From the cell containing the given text, extract its center point as [x, y] coordinate. 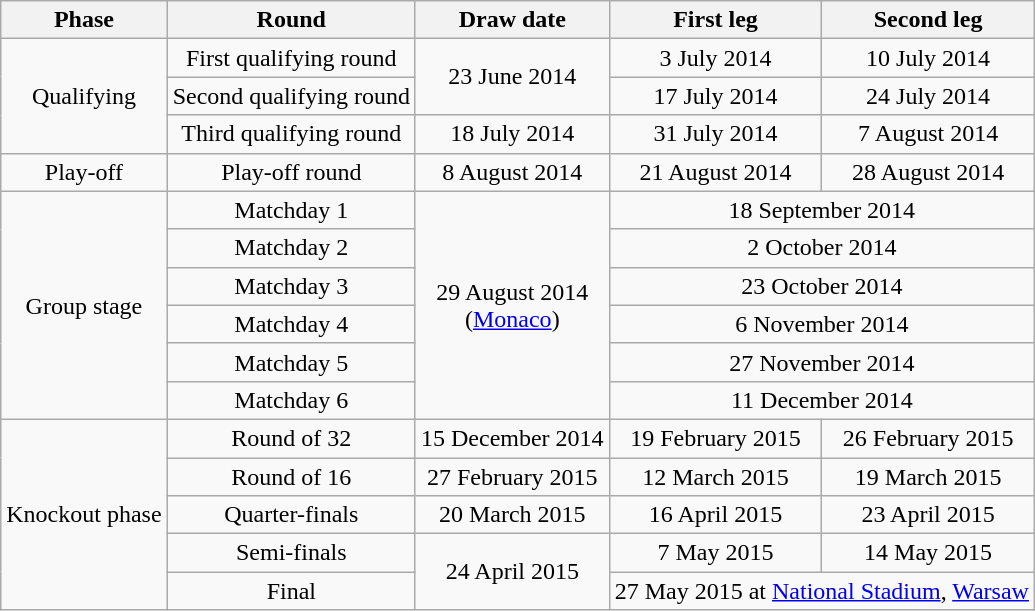
Group stage [84, 305]
18 September 2014 [822, 210]
27 May 2015 at National Stadium, Warsaw [822, 591]
21 August 2014 [716, 172]
28 August 2014 [928, 172]
Qualifying [84, 96]
16 April 2015 [716, 515]
24 April 2015 [512, 572]
Second leg [928, 20]
15 December 2014 [512, 438]
Final [291, 591]
31 July 2014 [716, 134]
Play-off round [291, 172]
10 July 2014 [928, 58]
Phase [84, 20]
Draw date [512, 20]
Semi-finals [291, 553]
6 November 2014 [822, 324]
Matchday 4 [291, 324]
19 March 2015 [928, 477]
Second qualifying round [291, 96]
7 May 2015 [716, 553]
3 July 2014 [716, 58]
Matchday 3 [291, 286]
24 July 2014 [928, 96]
2 October 2014 [822, 248]
29 August 2014(Monaco) [512, 305]
8 August 2014 [512, 172]
Round [291, 20]
Round of 16 [291, 477]
27 November 2014 [822, 362]
23 April 2015 [928, 515]
Matchday 1 [291, 210]
20 March 2015 [512, 515]
14 May 2015 [928, 553]
19 February 2015 [716, 438]
26 February 2015 [928, 438]
Third qualifying round [291, 134]
Matchday 5 [291, 362]
11 December 2014 [822, 400]
Matchday 2 [291, 248]
7 August 2014 [928, 134]
Knockout phase [84, 514]
23 October 2014 [822, 286]
12 March 2015 [716, 477]
Quarter-finals [291, 515]
17 July 2014 [716, 96]
Round of 32 [291, 438]
First leg [716, 20]
23 June 2014 [512, 77]
Matchday 6 [291, 400]
Play-off [84, 172]
18 July 2014 [512, 134]
27 February 2015 [512, 477]
First qualifying round [291, 58]
